Identify which cell holds the provided text, then report its (X, Y) central coordinate. 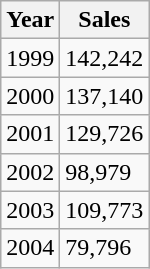
137,140 (104, 96)
79,796 (104, 248)
109,773 (104, 210)
2001 (30, 134)
98,979 (104, 172)
129,726 (104, 134)
2002 (30, 172)
142,242 (104, 58)
2000 (30, 96)
1999 (30, 58)
2003 (30, 210)
Sales (104, 20)
2004 (30, 248)
Year (30, 20)
